Find where the given text appears and provide that cell's center as [x, y] coordinate. 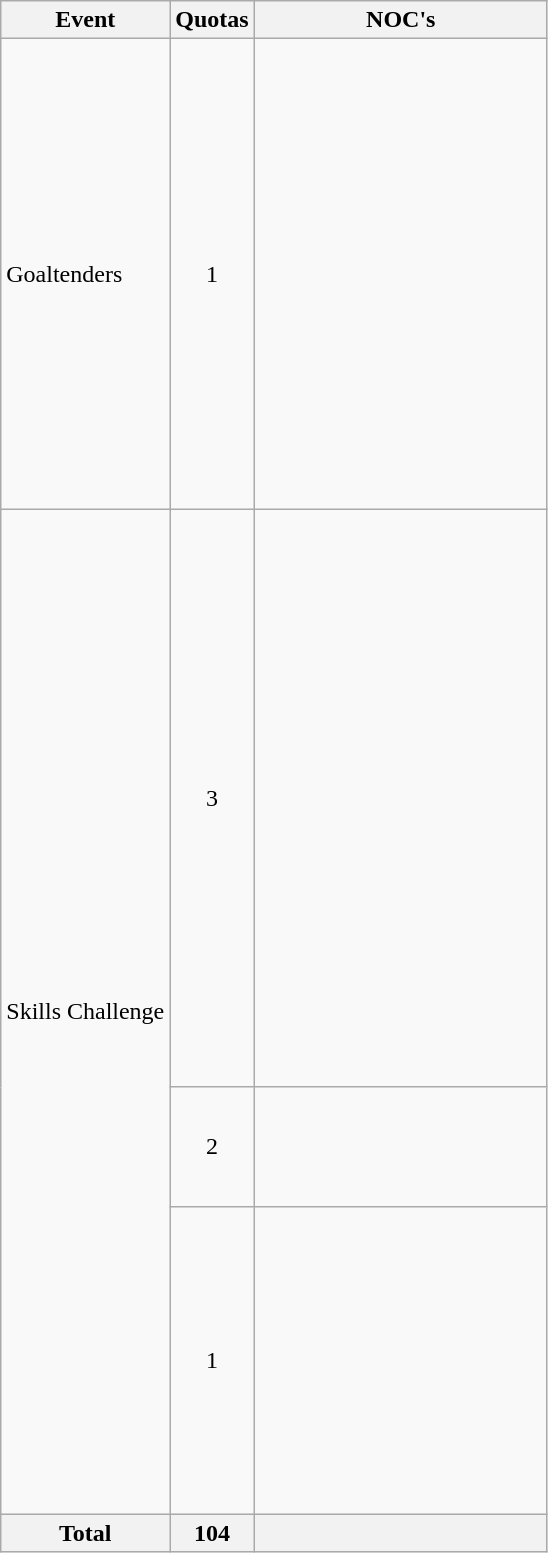
Skills Challenge [86, 1012]
3 [212, 798]
Quotas [212, 20]
104 [212, 1533]
NOC's [400, 20]
Event [86, 20]
2 [212, 1146]
Total [86, 1533]
Goaltenders [86, 274]
